Return (X, Y) of the center of cell containing provided text 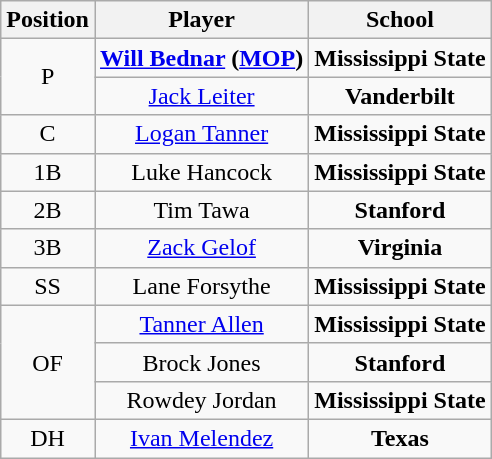
2B (48, 210)
Texas (400, 438)
1B (48, 172)
SS (48, 286)
C (48, 134)
Jack Leiter (201, 96)
Will Bednar (MOP) (201, 58)
Brock Jones (201, 362)
Rowdey Jordan (201, 400)
Virginia (400, 248)
Tanner Allen (201, 324)
Vanderbilt (400, 96)
DH (48, 438)
School (400, 20)
Player (201, 20)
Lane Forsythe (201, 286)
Zack Gelof (201, 248)
OF (48, 362)
Logan Tanner (201, 134)
Position (48, 20)
Luke Hancock (201, 172)
3B (48, 248)
P (48, 77)
Ivan Melendez (201, 438)
Tim Tawa (201, 210)
